Find where the given text appears and provide that cell's center as [X, Y] coordinate. 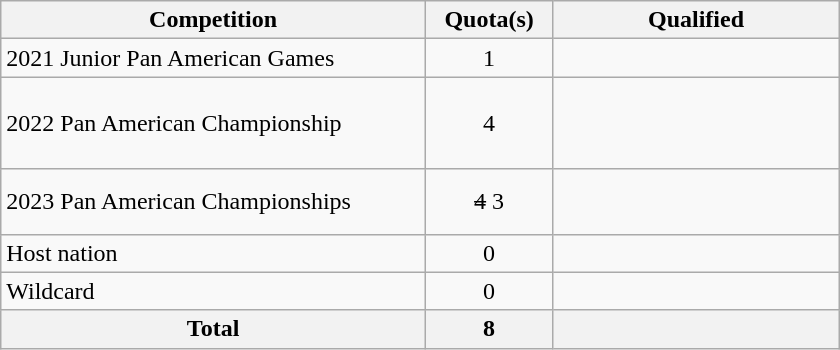
Quota(s) [488, 20]
8 [488, 329]
4 [488, 123]
Total [214, 329]
Qualified [696, 20]
Host nation [214, 253]
Wildcard [214, 291]
4 3 [488, 202]
Competition [214, 20]
2022 Pan American Championship [214, 123]
2021 Junior Pan American Games [214, 58]
2023 Pan American Championships [214, 202]
1 [488, 58]
